Return the (X, Y) coordinate for the center point of the cell that contains the specified text.  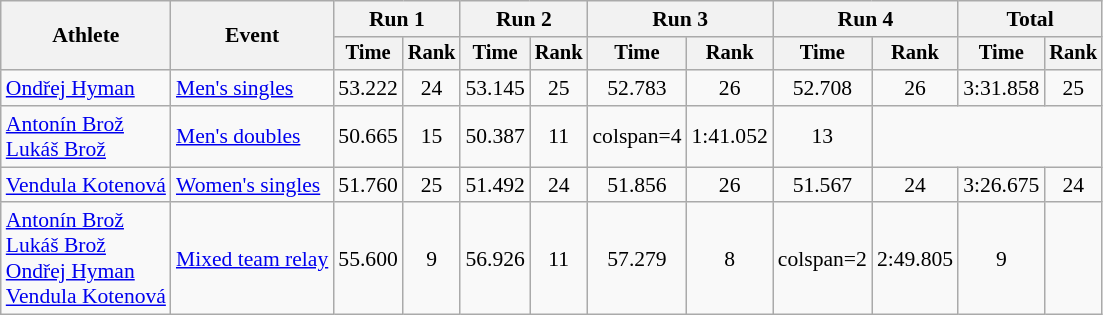
57.279 (636, 259)
51.567 (822, 185)
Run 3 (680, 19)
Athlete (86, 36)
Ondřej Hyman (86, 88)
Vendula Kotenová (86, 185)
Antonín BrožLukáš BrožOndřej HymanVendula Kotenová (86, 259)
Mixed team relay (252, 259)
3:26.675 (1001, 185)
Men's singles (252, 88)
53.145 (494, 88)
50.665 (368, 136)
Men's doubles (252, 136)
8 (730, 259)
3:31.858 (1001, 88)
Run 1 (396, 19)
Women's singles (252, 185)
51.856 (636, 185)
Run 4 (866, 19)
Antonín BrožLukáš Brož (86, 136)
51.492 (494, 185)
Total (1030, 19)
13 (822, 136)
2:49.805 (915, 259)
Run 2 (524, 19)
1:41.052 (730, 136)
55.600 (368, 259)
56.926 (494, 259)
15 (432, 136)
51.760 (368, 185)
50.387 (494, 136)
colspan=2 (822, 259)
52.708 (822, 88)
Event (252, 36)
53.222 (368, 88)
colspan=4 (636, 136)
52.783 (636, 88)
